Search for the cell housing the specified text and yield its (X, Y) center coordinate. 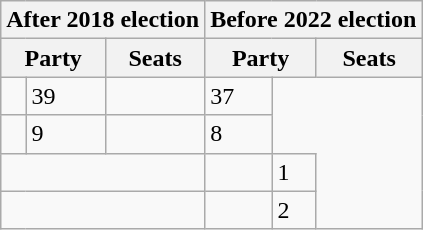
8 (238, 134)
After 2018 election (103, 20)
37 (238, 96)
39 (66, 96)
9 (66, 134)
1 (294, 172)
Before 2022 election (314, 20)
2 (294, 210)
